Return [X, Y] of the center of cell containing provided text 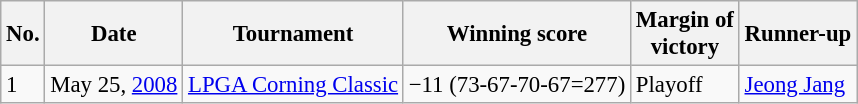
Jeong Jang [798, 85]
1 [23, 85]
Margin ofvictory [686, 34]
No. [23, 34]
Winning score [516, 34]
Date [114, 34]
Playoff [686, 85]
−11 (73-67-70-67=277) [516, 85]
May 25, 2008 [114, 85]
Runner-up [798, 34]
Tournament [294, 34]
LPGA Corning Classic [294, 85]
